Identify which cell holds the provided text, then report its [x, y] central coordinate. 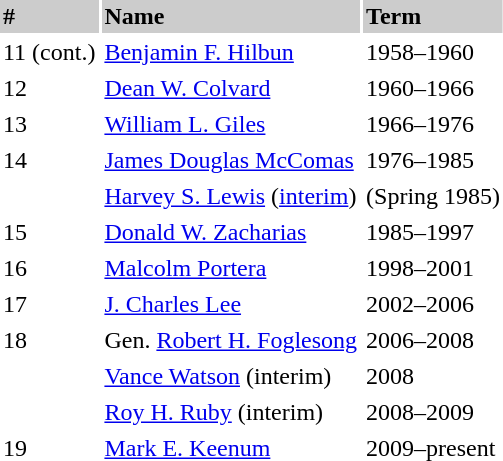
18 [49, 340]
1985–1997 [433, 232]
1976–1985 [433, 160]
2008 [433, 376]
Donald W. Zacharias [230, 232]
# [49, 16]
Gen. Robert H. Foglesong [230, 340]
Name [230, 16]
1966–1976 [433, 124]
2002–2006 [433, 304]
12 [49, 88]
2006–2008 [433, 340]
Dean W. Colvard [230, 88]
14 [49, 160]
1958–1960 [433, 52]
William L. Giles [230, 124]
17 [49, 304]
James Douglas McComas [230, 160]
2008–2009 [433, 412]
Vance Watson (interim) [230, 376]
Harvey S. Lewis (interim) [230, 196]
(Spring 1985) [433, 196]
Roy H. Ruby (interim) [230, 412]
J. Charles Lee [230, 304]
15 [49, 232]
13 [49, 124]
16 [49, 268]
11 (cont.) [49, 52]
1998–2001 [433, 268]
1960–1966 [433, 88]
Malcolm Portera [230, 268]
Term [433, 16]
Benjamin F. Hilbun [230, 52]
